Output the [x, y] coordinate of the center of the cell containing the given text.  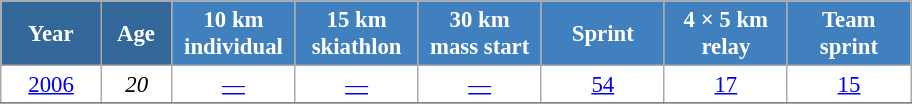
15 [848, 85]
4 × 5 km relay [726, 34]
Year [52, 34]
17 [726, 85]
Team sprint [848, 34]
Age [136, 34]
30 km mass start [480, 34]
2006 [52, 85]
10 km individual [234, 34]
Sprint [602, 34]
15 km skiathlon [356, 34]
20 [136, 85]
54 [602, 85]
